Capture the cell that displays the provided text and extract its (x, y) central coordinate. 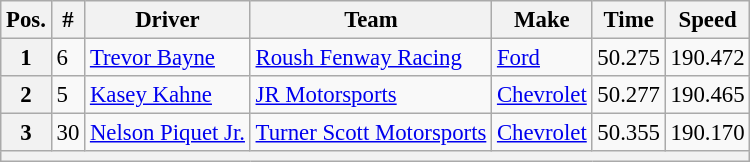
Speed (708, 20)
190.465 (708, 95)
190.472 (708, 58)
Driver (168, 20)
JR Motorsports (370, 95)
Roush Fenway Racing (370, 58)
Pos. (26, 20)
Team (370, 20)
Nelson Piquet Jr. (168, 133)
Ford (542, 58)
50.355 (628, 133)
Kasey Kahne (168, 95)
Make (542, 20)
50.277 (628, 95)
Trevor Bayne (168, 58)
30 (68, 133)
50.275 (628, 58)
Time (628, 20)
# (68, 20)
Turner Scott Motorsports (370, 133)
1 (26, 58)
5 (68, 95)
6 (68, 58)
2 (26, 95)
190.170 (708, 133)
3 (26, 133)
